Pinpoint the cell where the given text exists, returning its (x, y) midpoint coordinate. 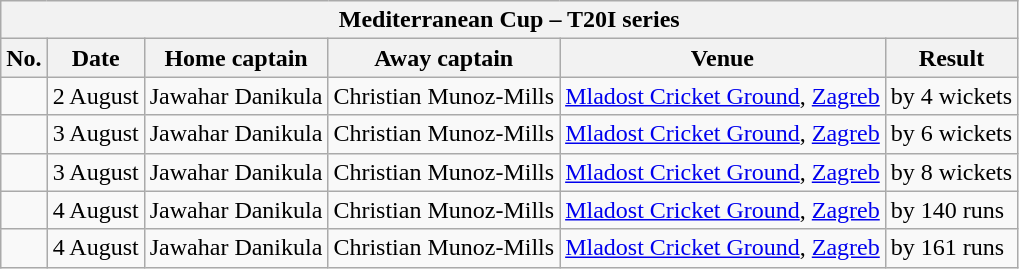
Result (951, 58)
by 140 runs (951, 210)
Mediterranean Cup – T20I series (510, 20)
by 6 wickets (951, 134)
Venue (723, 58)
No. (24, 58)
by 8 wickets (951, 172)
Date (96, 58)
Home captain (236, 58)
by 161 runs (951, 248)
2 August (96, 96)
Away captain (444, 58)
by 4 wickets (951, 96)
